Provide the (x, y) coordinate of the cell's center where the given text is located.  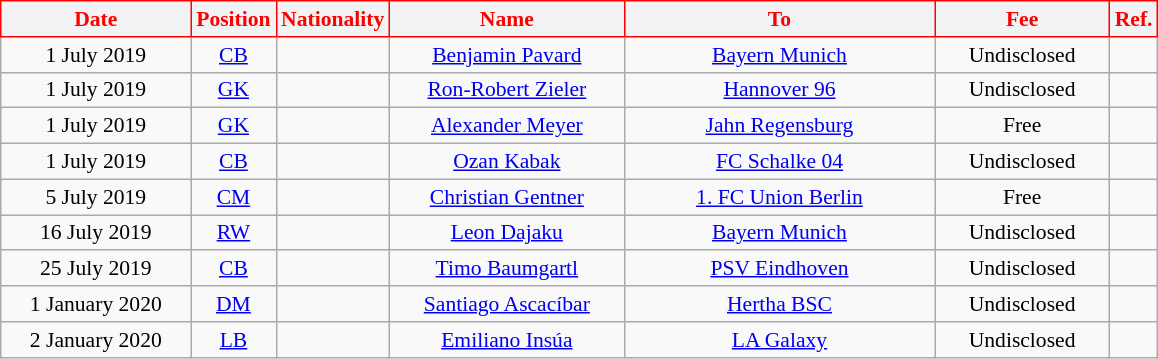
Christian Gentner (506, 197)
CM (234, 197)
Position (234, 19)
FC Schalke 04 (779, 162)
1. FC Union Berlin (779, 197)
LA Galaxy (779, 340)
Hertha BSC (779, 304)
Emiliano Insúa (506, 340)
Leon Dajaku (506, 233)
DM (234, 304)
Alexander Meyer (506, 126)
5 July 2019 (96, 197)
Jahn Regensburg (779, 126)
Name (506, 19)
Santiago Ascacíbar (506, 304)
Timo Baumgartl (506, 269)
Date (96, 19)
1 January 2020 (96, 304)
16 July 2019 (96, 233)
Fee (1022, 19)
25 July 2019 (96, 269)
Benjamin Pavard (506, 55)
To (779, 19)
RW (234, 233)
Ron-Robert Zieler (506, 90)
Ref. (1134, 19)
2 January 2020 (96, 340)
Hannover 96 (779, 90)
Nationality (332, 19)
LB (234, 340)
Ozan Kabak (506, 162)
PSV Eindhoven (779, 269)
